Return (X, Y) of the center of cell containing provided text 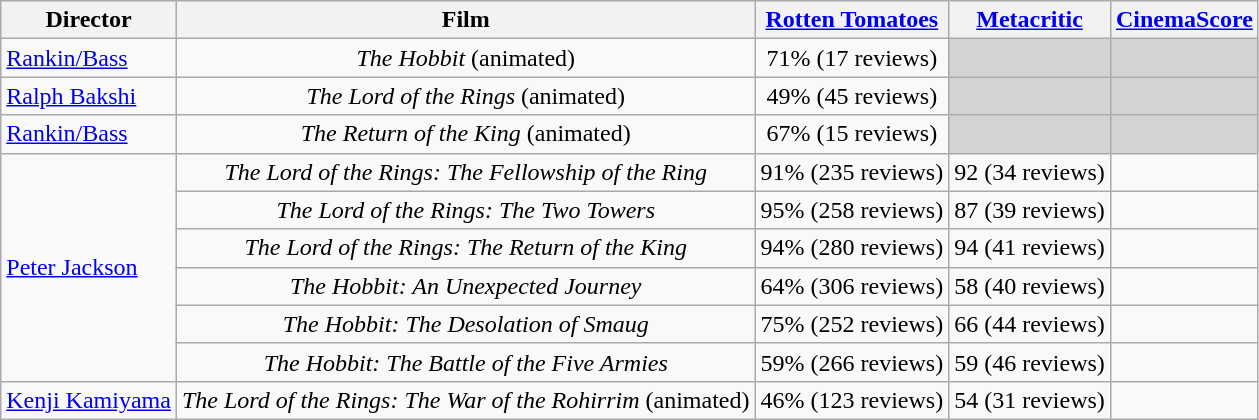
Rotten Tomatoes (852, 20)
92 (34 reviews) (1030, 172)
95% (258 reviews) (852, 210)
54 (31 reviews) (1030, 400)
67% (15 reviews) (852, 134)
Director (89, 20)
The Hobbit (animated) (466, 58)
59 (46 reviews) (1030, 362)
The Lord of the Rings: The Fellowship of the Ring (466, 172)
The Hobbit: An Unexpected Journey (466, 286)
75% (252 reviews) (852, 324)
The Lord of the Rings: The Return of the King (466, 248)
The Lord of the Rings: The Two Towers (466, 210)
Film (466, 20)
94% (280 reviews) (852, 248)
CinemaScore (1184, 20)
91% (235 reviews) (852, 172)
46% (123 reviews) (852, 400)
64% (306 reviews) (852, 286)
71% (17 reviews) (852, 58)
The Hobbit: The Battle of the Five Armies (466, 362)
The Lord of the Rings: The War of the Rohirrim (animated) (466, 400)
The Return of the King (animated) (466, 134)
Peter Jackson (89, 267)
94 (41 reviews) (1030, 248)
66 (44 reviews) (1030, 324)
The Hobbit: The Desolation of Smaug (466, 324)
Ralph Bakshi (89, 96)
59% (266 reviews) (852, 362)
87 (39 reviews) (1030, 210)
The Lord of the Rings (animated) (466, 96)
Kenji Kamiyama (89, 400)
49% (45 reviews) (852, 96)
Metacritic (1030, 20)
58 (40 reviews) (1030, 286)
